Output the (x, y) coordinate of the center of the cell containing the given text.  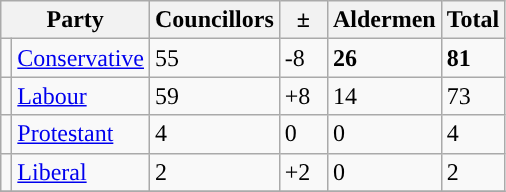
Conservative (81, 58)
+8 (303, 96)
55 (215, 58)
Aldermen (384, 20)
59 (215, 96)
73 (473, 96)
14 (384, 96)
Liberal (81, 172)
81 (473, 58)
Protestant (81, 134)
Party (76, 20)
-8 (303, 58)
26 (384, 58)
+2 (303, 172)
Total (473, 20)
± (303, 20)
Councillors (215, 20)
Labour (81, 96)
